Locate the cell with the specified text and output its (x, y) center coordinate. 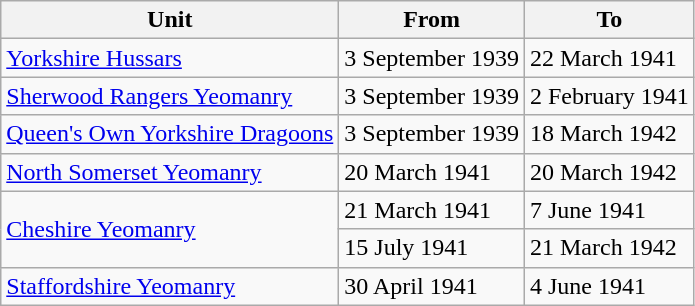
7 June 1941 (609, 210)
Cheshire Yeomanry (170, 229)
21 March 1941 (432, 210)
15 July 1941 (432, 248)
20 March 1942 (609, 172)
Sherwood Rangers Yeomanry (170, 96)
30 April 1941 (432, 286)
Unit (170, 20)
4 June 1941 (609, 286)
Queen's Own Yorkshire Dragoons (170, 134)
22 March 1941 (609, 58)
Yorkshire Hussars (170, 58)
Staffordshire Yeomanry (170, 286)
To (609, 20)
18 March 1942 (609, 134)
North Somerset Yeomanry (170, 172)
2 February 1941 (609, 96)
From (432, 20)
20 March 1941 (432, 172)
21 March 1942 (609, 248)
